Pinpoint the cell where the given text exists, returning its (x, y) midpoint coordinate. 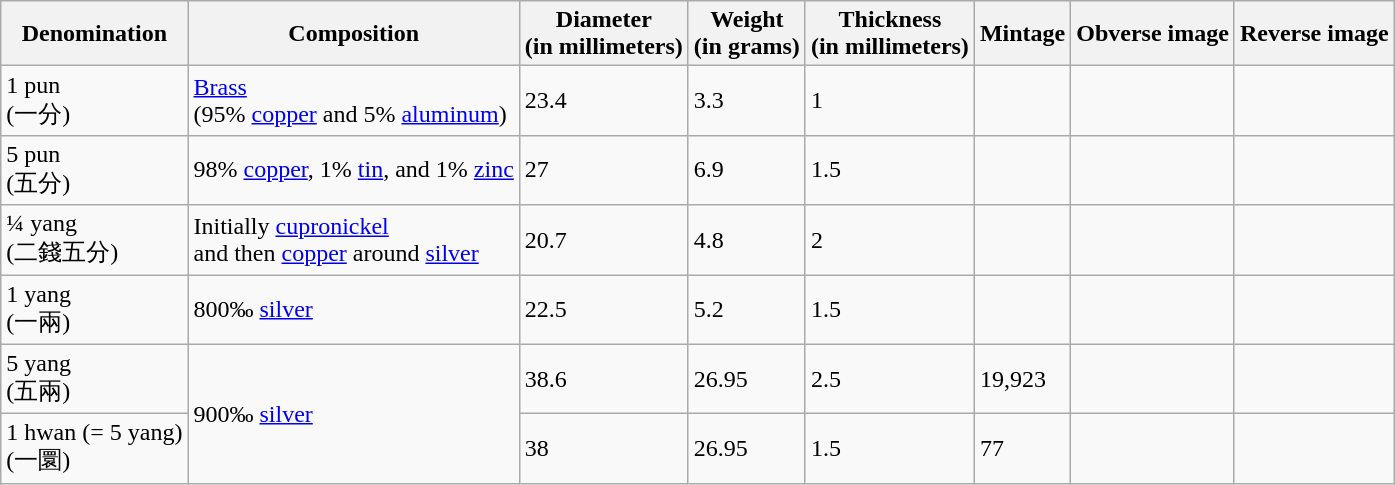
2.5 (890, 379)
Weight(in grams) (746, 34)
Thickness(in millimeters) (890, 34)
38.6 (604, 379)
5.2 (746, 309)
¼ yang(二錢五分) (94, 240)
Reverse image (1314, 34)
Brass(95% copper and 5% aluminum) (354, 101)
1 yang(一兩) (94, 309)
6.9 (746, 170)
Initially cupronickeland then copper around silver (354, 240)
20.7 (604, 240)
2 (890, 240)
1 (890, 101)
Mintage (1022, 34)
1 hwan (= 5 yang)(一圜) (94, 449)
3.3 (746, 101)
38 (604, 449)
19,923 (1022, 379)
Denomination (94, 34)
Composition (354, 34)
1 pun(一分) (94, 101)
27 (604, 170)
5 yang(五兩) (94, 379)
Diameter(in millimeters) (604, 34)
800‰ silver (354, 309)
22.5 (604, 309)
4.8 (746, 240)
Obverse image (1153, 34)
77 (1022, 449)
98% copper, 1% tin, and 1% zinc (354, 170)
5 pun(五分) (94, 170)
900‰ silver (354, 414)
23.4 (604, 101)
